Pinpoint the cell where the given text exists, returning its (x, y) midpoint coordinate. 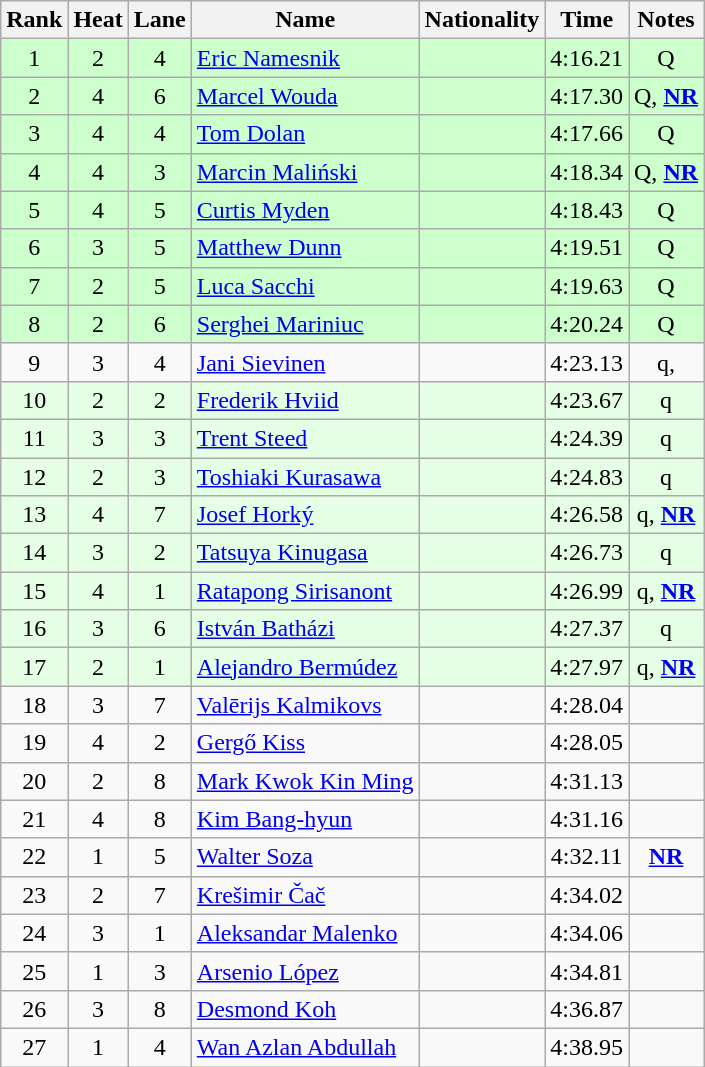
13 (34, 515)
Alejandro Bermúdez (305, 667)
4:38.95 (587, 1047)
9 (34, 362)
16 (34, 629)
Nationality (482, 20)
4:19.51 (587, 248)
Matthew Dunn (305, 248)
21 (34, 819)
Josef Horký (305, 515)
Kim Bang-hyun (305, 819)
19 (34, 743)
Tom Dolan (305, 134)
Wan Azlan Abdullah (305, 1047)
4:16.21 (587, 58)
4:26.58 (587, 515)
4:28.05 (587, 743)
4:31.16 (587, 819)
11 (34, 438)
4:34.02 (587, 895)
Rank (34, 20)
22 (34, 857)
Luca Sacchi (305, 286)
4:19.63 (587, 286)
4:26.73 (587, 553)
Valērijs Kalmikovs (305, 705)
NR (666, 857)
4:24.39 (587, 438)
4:34.81 (587, 971)
Mark Kwok Kin Ming (305, 781)
25 (34, 971)
4:24.83 (587, 477)
14 (34, 553)
10 (34, 400)
Curtis Myden (305, 210)
20 (34, 781)
17 (34, 667)
12 (34, 477)
Time (587, 20)
4:17.30 (587, 96)
Name (305, 20)
4:23.13 (587, 362)
4:18.34 (587, 172)
4:36.87 (587, 1009)
Heat (98, 20)
Walter Soza (305, 857)
Tatsuya Kinugasa (305, 553)
Gergő Kiss (305, 743)
Jani Sievinen (305, 362)
4:23.67 (587, 400)
4:28.04 (587, 705)
4:32.11 (587, 857)
4:31.13 (587, 781)
István Batházi (305, 629)
4:18.43 (587, 210)
Eric Namesnik (305, 58)
Marcel Wouda (305, 96)
Toshiaki Kurasawa (305, 477)
27 (34, 1047)
Lane (160, 20)
Notes (666, 20)
4:34.06 (587, 933)
26 (34, 1009)
Desmond Koh (305, 1009)
q, (666, 362)
4:20.24 (587, 324)
Trent Steed (305, 438)
18 (34, 705)
24 (34, 933)
Marcin Maliński (305, 172)
4:17.66 (587, 134)
Frederik Hviid (305, 400)
Arsenio López (305, 971)
4:27.37 (587, 629)
Serghei Mariniuc (305, 324)
Krešimir Čač (305, 895)
Aleksandar Malenko (305, 933)
Ratapong Sirisanont (305, 591)
4:27.97 (587, 667)
4:26.99 (587, 591)
15 (34, 591)
23 (34, 895)
